Determine the (x, y) coordinate at the center of the cell enclosing the given text.  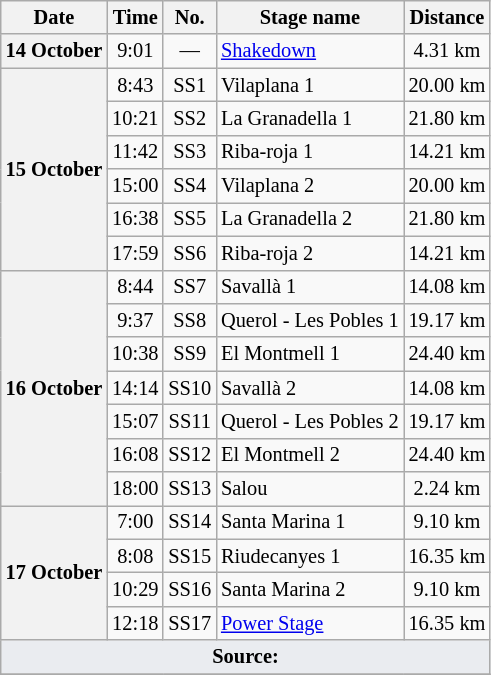
Savallà 2 (310, 388)
Time (135, 17)
— (190, 51)
14 October (54, 51)
8:43 (135, 85)
SS4 (190, 186)
El Montmell 1 (310, 354)
8:44 (135, 287)
10:21 (135, 118)
SS9 (190, 354)
El Montmell 2 (310, 455)
Source: (246, 657)
Riba-roja 2 (310, 253)
16 October (54, 388)
No. (190, 17)
La Granadella 1 (310, 118)
SS6 (190, 253)
4.31 km (448, 51)
Querol - Les Pobles 2 (310, 421)
SS7 (190, 287)
Vilaplana 1 (310, 85)
Vilaplana 2 (310, 186)
SS17 (190, 623)
10:29 (135, 589)
Salou (310, 489)
SS5 (190, 219)
SS14 (190, 522)
15:00 (135, 186)
14:14 (135, 388)
17:59 (135, 253)
2.24 km (448, 489)
Querol - Les Pobles 1 (310, 320)
SS8 (190, 320)
Riba-roja 1 (310, 152)
Date (54, 17)
10:38 (135, 354)
17 October (54, 572)
Distance (448, 17)
Power Stage (310, 623)
SS15 (190, 556)
Stage name (310, 17)
SS12 (190, 455)
8:08 (135, 556)
18:00 (135, 489)
Shakedown (310, 51)
SS3 (190, 152)
SS1 (190, 85)
SS16 (190, 589)
SS10 (190, 388)
Santa Marina 1 (310, 522)
9:37 (135, 320)
SS13 (190, 489)
7:00 (135, 522)
Savallà 1 (310, 287)
9:01 (135, 51)
16:08 (135, 455)
15 October (54, 169)
Riudecanyes 1 (310, 556)
Santa Marina 2 (310, 589)
15:07 (135, 421)
11:42 (135, 152)
16:38 (135, 219)
La Granadella 2 (310, 219)
SS11 (190, 421)
12:18 (135, 623)
SS2 (190, 118)
